From the cell containing the given text, extract its center point as [X, Y] coordinate. 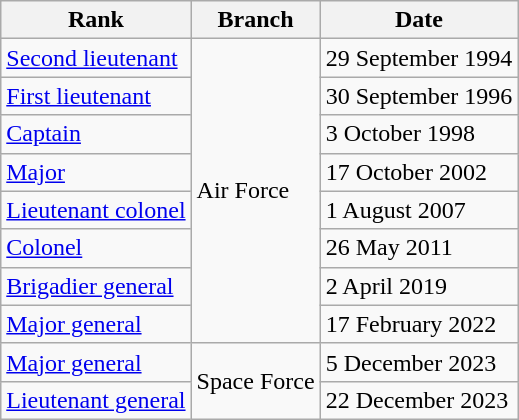
26 May 2011 [419, 248]
1 August 2007 [419, 210]
5 December 2023 [419, 362]
29 September 1994 [419, 58]
Colonel [96, 248]
Major [96, 172]
First lieutenant [96, 96]
3 October 1998 [419, 134]
17 October 2002 [419, 172]
Lieutenant colonel [96, 210]
2 April 2019 [419, 286]
Lieutenant general [96, 400]
30 September 1996 [419, 96]
17 February 2022 [419, 324]
Rank [96, 20]
Branch [256, 20]
Space Force [256, 381]
Brigadier general [96, 286]
Second lieutenant [96, 58]
22 December 2023 [419, 400]
Date [419, 20]
Captain [96, 134]
Air Force [256, 191]
